Locate the cell with the specified text and output its [x, y] center coordinate. 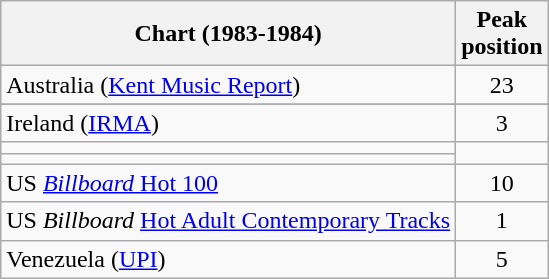
23 [502, 85]
Chart (1983-1984) [228, 34]
Australia (Kent Music Report) [228, 85]
Peakposition [502, 34]
3 [502, 123]
10 [502, 183]
1 [502, 221]
Ireland (IRMA) [228, 123]
5 [502, 259]
Venezuela (UPI) [228, 259]
US Billboard Hot 100 [228, 183]
US Billboard Hot Adult Contemporary Tracks [228, 221]
